Scan for the cell matching the given text and deliver its [x, y] coordinate at center. 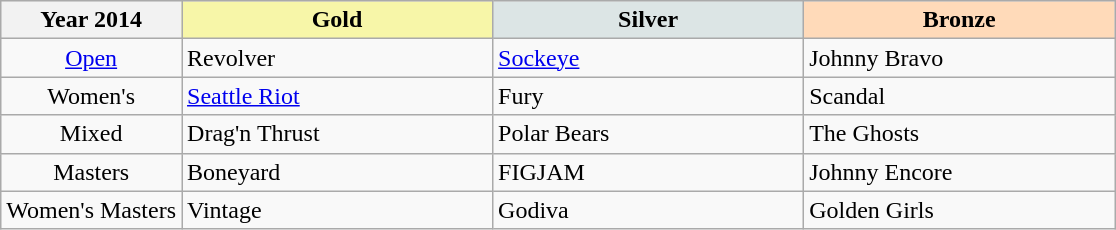
Vintage [338, 210]
Johnny Bravo [960, 58]
Johnny Encore [960, 172]
Boneyard [338, 172]
Year 2014 [92, 20]
Drag'n Thrust [338, 134]
Bronze [960, 20]
Open [92, 58]
The Ghosts [960, 134]
Fury [648, 96]
Gold [338, 20]
Scandal [960, 96]
Masters [92, 172]
Sockeye [648, 58]
Polar Bears [648, 134]
Mixed [92, 134]
Golden Girls [960, 210]
Seattle Riot [338, 96]
Women's Masters [92, 210]
FIGJAM [648, 172]
Revolver [338, 58]
Women's [92, 96]
Godiva [648, 210]
Silver [648, 20]
